Find where the given text appears and provide that cell's center as (x, y) coordinate. 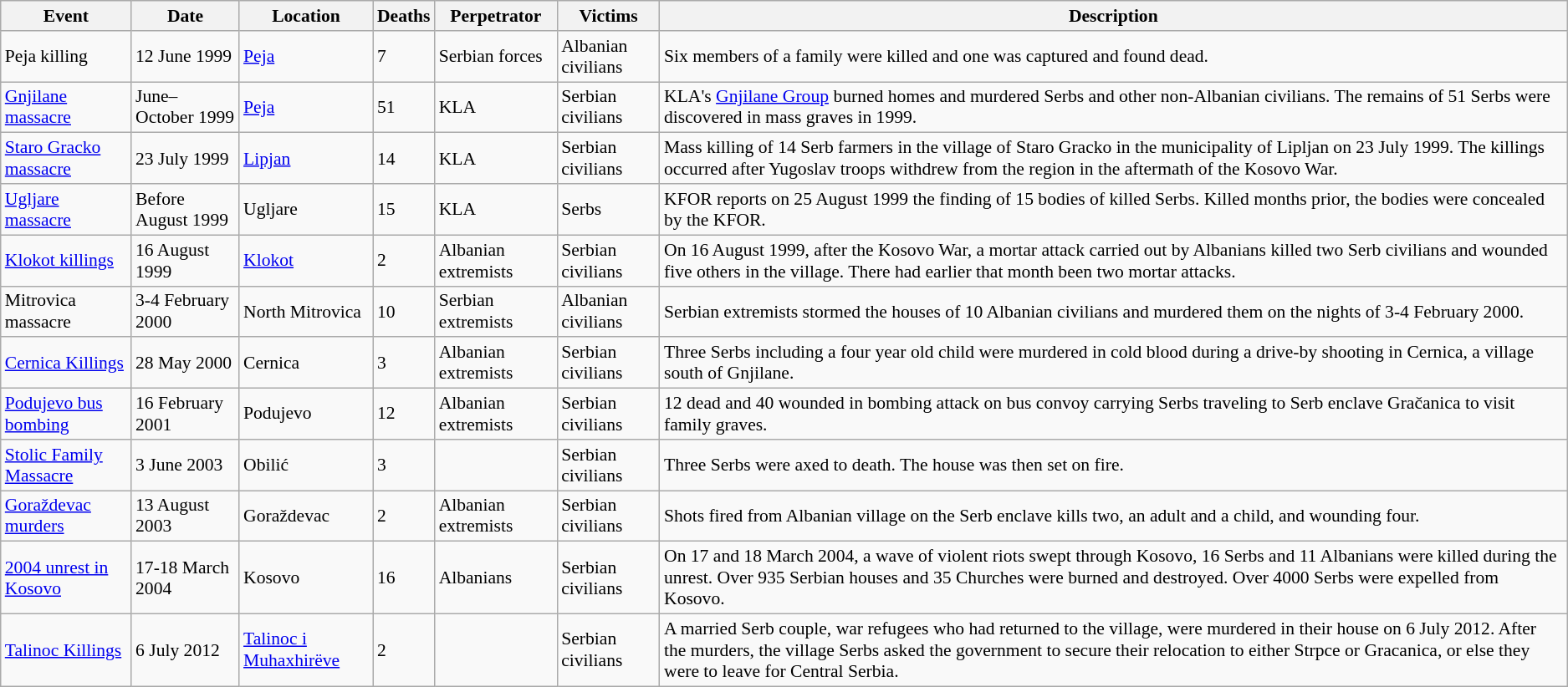
10 (404, 311)
Serbian extremists (497, 311)
Talinoc Killings (66, 650)
Obilić (306, 465)
12 (404, 415)
Podujevo (306, 415)
Serbs (609, 209)
Podujevo bus bombing (66, 415)
16 (404, 578)
Cernica (306, 363)
Six members of a family were killed and one was captured and found dead. (1114, 57)
12 June 1999 (186, 57)
Shots fired from Albanian village on the Serb enclave kills two, an adult and a child, and wounding four. (1114, 517)
Staro Gracko massacre (66, 159)
Goraždevac (306, 517)
16 August 1999 (186, 261)
Three Serbs including a four year old child were murdered in cold blood during a drive-by shooting in Cernica, a village south of Gnjilane. (1114, 363)
14 (404, 159)
North Mitrovica (306, 311)
7 (404, 57)
Before August 1999 (186, 209)
Event (66, 16)
Stolic Family Massacre (66, 465)
23 July 1999 (186, 159)
Deaths (404, 16)
Perpetrator (497, 16)
Talinoc i Muhaxhirëve (306, 650)
3-4 February 2000 (186, 311)
Klokot killings (66, 261)
2004 unrest in Kosovo (66, 578)
51 (404, 107)
KFOR reports on 25 August 1999 the finding of 15 bodies of killed Serbs. Killed months prior, the bodies were concealed by the KFOR. (1114, 209)
Location (306, 16)
12 dead and 40 wounded in bombing attack on bus convoy carrying Serbs traveling to Serb enclave Gračanica to visit family graves. (1114, 415)
Klokot (306, 261)
Goraždevac murders (66, 517)
6 July 2012 (186, 650)
Description (1114, 16)
17-18 March 2004 (186, 578)
Kosovo (306, 578)
Lipjan (306, 159)
Serbian extremists stormed the houses of 10 Albanian civilians and murdered them on the nights of 3-4 February 2000. (1114, 311)
Peja killing (66, 57)
16 February 2001 (186, 415)
Cernica Killings (66, 363)
13 August 2003 (186, 517)
Gnjilane massacre (66, 107)
June–October 1999 (186, 107)
3 June 2003 (186, 465)
Victims (609, 16)
15 (404, 209)
Three Serbs were axed to death. The house was then set on fire. (1114, 465)
28 May 2000 (186, 363)
Albanians (497, 578)
Ugljare (306, 209)
Mitrovica massacre (66, 311)
Date (186, 16)
Ugljare massacre (66, 209)
Serbian forces (497, 57)
